Capture the cell that displays the provided text and extract its [x, y] central coordinate. 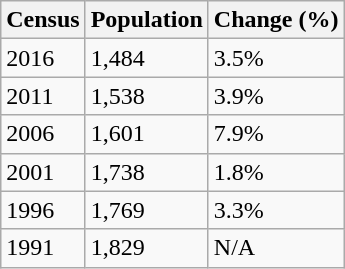
1.8% [276, 172]
1,769 [146, 210]
1,601 [146, 134]
1,738 [146, 172]
2001 [43, 172]
3.9% [276, 96]
1996 [43, 210]
1991 [43, 248]
1,484 [146, 58]
Change (%) [276, 20]
3.5% [276, 58]
Census [43, 20]
2011 [43, 96]
Population [146, 20]
7.9% [276, 134]
1,829 [146, 248]
1,538 [146, 96]
2016 [43, 58]
3.3% [276, 210]
N/A [276, 248]
2006 [43, 134]
